Find where the given text appears and provide that cell's center as [X, Y] coordinate. 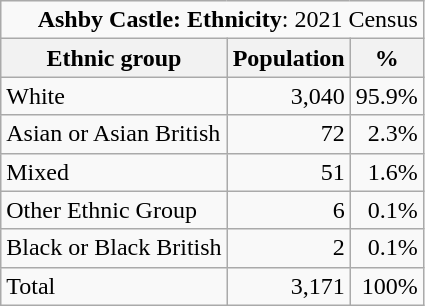
Mixed [114, 172]
6 [288, 210]
72 [288, 134]
95.9% [386, 96]
1.6% [386, 172]
White [114, 96]
100% [386, 286]
Population [288, 58]
Ashby Castle: Ethnicity: 2021 Census [212, 20]
3,040 [288, 96]
Asian or Asian British [114, 134]
51 [288, 172]
Other Ethnic Group [114, 210]
Total [114, 286]
Ethnic group [114, 58]
Black or Black British [114, 248]
% [386, 58]
3,171 [288, 286]
2 [288, 248]
2.3% [386, 134]
